Capture the cell that displays the provided text and extract its (X, Y) central coordinate. 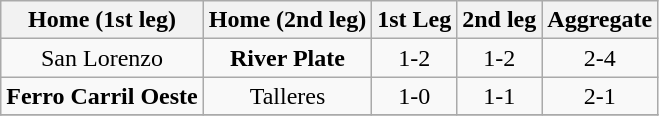
2-4 (600, 58)
1-1 (500, 96)
Ferro Carril Oeste (102, 96)
Home (1st leg) (102, 20)
Home (2nd leg) (287, 20)
2-1 (600, 96)
San Lorenzo (102, 58)
1st Leg (414, 20)
Aggregate (600, 20)
1-0 (414, 96)
2nd leg (500, 20)
Talleres (287, 96)
River Plate (287, 58)
